Provide the [X, Y] coordinate of the cell's center where the given text is located.  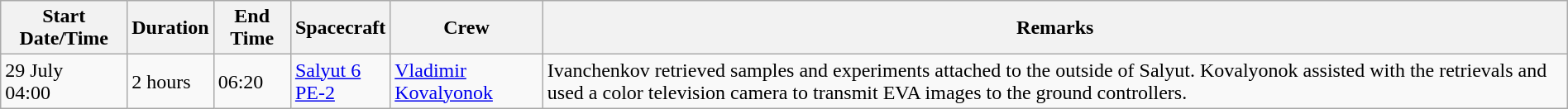
29 July04:00 [65, 81]
06:20 [251, 81]
Duration [170, 28]
Vladimir Kovalyonok [466, 81]
2 hours [170, 81]
Salyut 6PE-2 [340, 81]
Start Date/Time [65, 28]
End Time [251, 28]
Remarks [1055, 28]
Spacecraft [340, 28]
Crew [466, 28]
